Provide the (X, Y) coordinate of the cell's center where the given text is located.  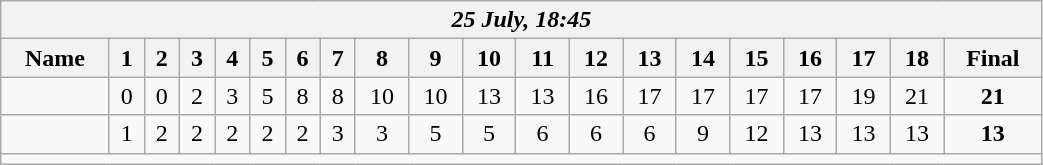
7 (338, 58)
18 (916, 58)
15 (756, 58)
Name (55, 58)
14 (702, 58)
25 July, 18:45 (522, 20)
Final (993, 58)
19 (864, 96)
4 (232, 58)
11 (542, 58)
